Capture the cell that displays the provided text and extract its (x, y) central coordinate. 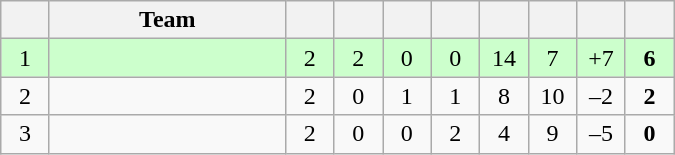
Team (167, 20)
+7 (602, 58)
14 (504, 58)
6 (650, 58)
–5 (602, 134)
–2 (602, 96)
4 (504, 134)
8 (504, 96)
3 (26, 134)
7 (552, 58)
10 (552, 96)
9 (552, 134)
